For the text-containing cell, return its midpoint in [x, y] coordinate format. 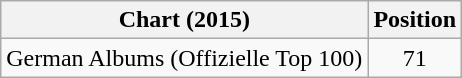
Chart (2015) [184, 20]
71 [415, 58]
German Albums (Offizielle Top 100) [184, 58]
Position [415, 20]
